Return (x, y) of the center of cell containing provided text 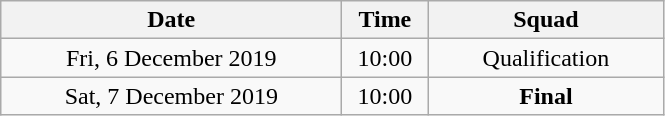
Fri, 6 December 2019 (172, 58)
Qualification (546, 58)
Time (385, 20)
Squad (546, 20)
Date (172, 20)
Sat, 7 December 2019 (172, 96)
Final (546, 96)
